For the text-containing cell, return its midpoint in (X, Y) coordinate format. 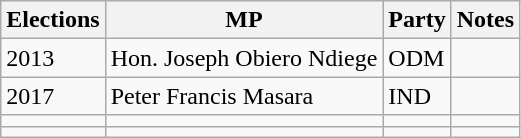
2017 (53, 96)
Party (417, 20)
Elections (53, 20)
MP (244, 20)
Notes (485, 20)
IND (417, 96)
Hon. Joseph Obiero Ndiege (244, 58)
Peter Francis Masara (244, 96)
ODM (417, 58)
2013 (53, 58)
